Detect which cell encompasses the target text, then output its [x, y] center coordinate. 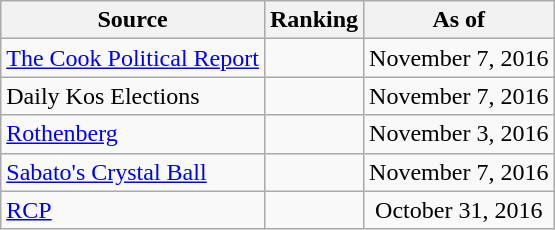
November 3, 2016 [459, 134]
The Cook Political Report [133, 58]
Ranking [314, 20]
RCP [133, 210]
Rothenberg [133, 134]
As of [459, 20]
October 31, 2016 [459, 210]
Sabato's Crystal Ball [133, 172]
Source [133, 20]
Daily Kos Elections [133, 96]
